Extract the (x, y) coordinate from the center of the cell holding the provided text.  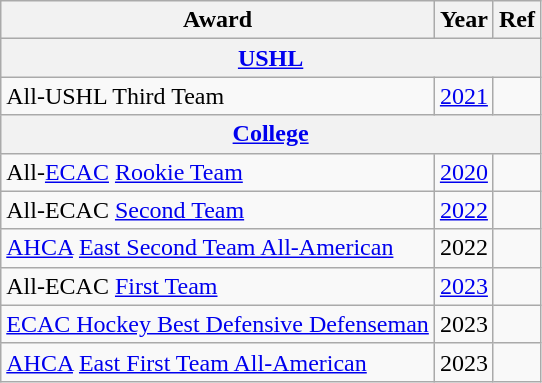
Ref (516, 20)
2020 (464, 172)
All-ECAC Rookie Team (218, 172)
AHCA East First Team All-American (218, 362)
USHL (271, 58)
ECAC Hockey Best Defensive Defenseman (218, 324)
2021 (464, 96)
All-ECAC Second Team (218, 210)
College (271, 134)
All-ECAC First Team (218, 286)
Year (464, 20)
Award (218, 20)
AHCA East Second Team All-American (218, 248)
All-USHL Third Team (218, 96)
